From the cell containing the given text, extract its center point as (X, Y) coordinate. 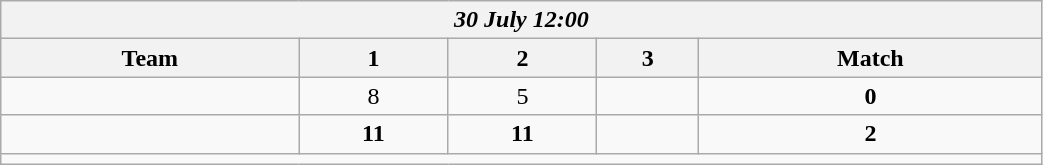
30 July 12:00 (522, 20)
1 (374, 58)
5 (522, 96)
Match (870, 58)
3 (648, 58)
8 (374, 96)
0 (870, 96)
Team (150, 58)
